Return (x, y) of the center of cell containing provided text 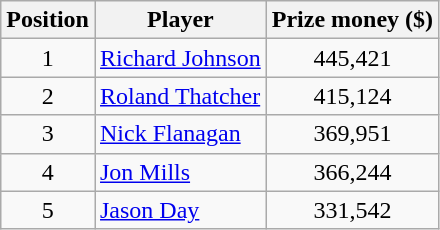
Prize money ($) (352, 20)
415,124 (352, 96)
4 (48, 172)
366,244 (352, 172)
369,951 (352, 134)
Nick Flanagan (180, 134)
Position (48, 20)
3 (48, 134)
Richard Johnson (180, 58)
445,421 (352, 58)
2 (48, 96)
331,542 (352, 210)
Jon Mills (180, 172)
Jason Day (180, 210)
Roland Thatcher (180, 96)
1 (48, 58)
5 (48, 210)
Player (180, 20)
